Extract the (x, y) coordinate from the center of the cell holding the provided text.  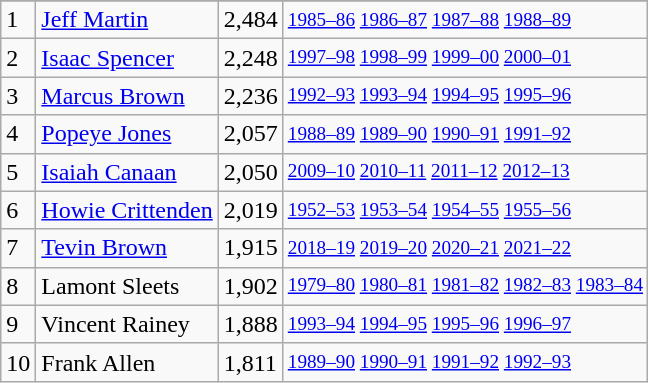
2,248 (250, 58)
1952–53 1953–54 1954–55 1955–56 (465, 210)
1985–86 1986–87 1987–88 1988–89 (465, 20)
7 (18, 248)
Vincent Rainey (127, 324)
4 (18, 134)
2,019 (250, 210)
2,484 (250, 20)
1997–98 1998–99 1999–00 2000–01 (465, 58)
3 (18, 96)
1,902 (250, 286)
6 (18, 210)
1992–93 1993–94 1994–95 1995–96 (465, 96)
Frank Allen (127, 362)
Jeff Martin (127, 20)
9 (18, 324)
1,888 (250, 324)
1 (18, 20)
Howie Crittenden (127, 210)
1993–94 1994–95 1995–96 1996–97 (465, 324)
2018–19 2019–20 2020–21 2021–22 (465, 248)
Popeye Jones (127, 134)
2,236 (250, 96)
2,050 (250, 172)
1,915 (250, 248)
1989–90 1990–91 1991–92 1992–93 (465, 362)
Tevin Brown (127, 248)
10 (18, 362)
5 (18, 172)
Marcus Brown (127, 96)
2 (18, 58)
Lamont Sleets (127, 286)
2,057 (250, 134)
1988–89 1989–90 1990–91 1991–92 (465, 134)
8 (18, 286)
1,811 (250, 362)
1979–80 1980–81 1981–82 1982–83 1983–84 (465, 286)
2009–10 2010–11 2011–12 2012–13 (465, 172)
Isaac Spencer (127, 58)
Isaiah Canaan (127, 172)
